Return the [x, y] coordinate for the center point of the cell that contains the specified text.  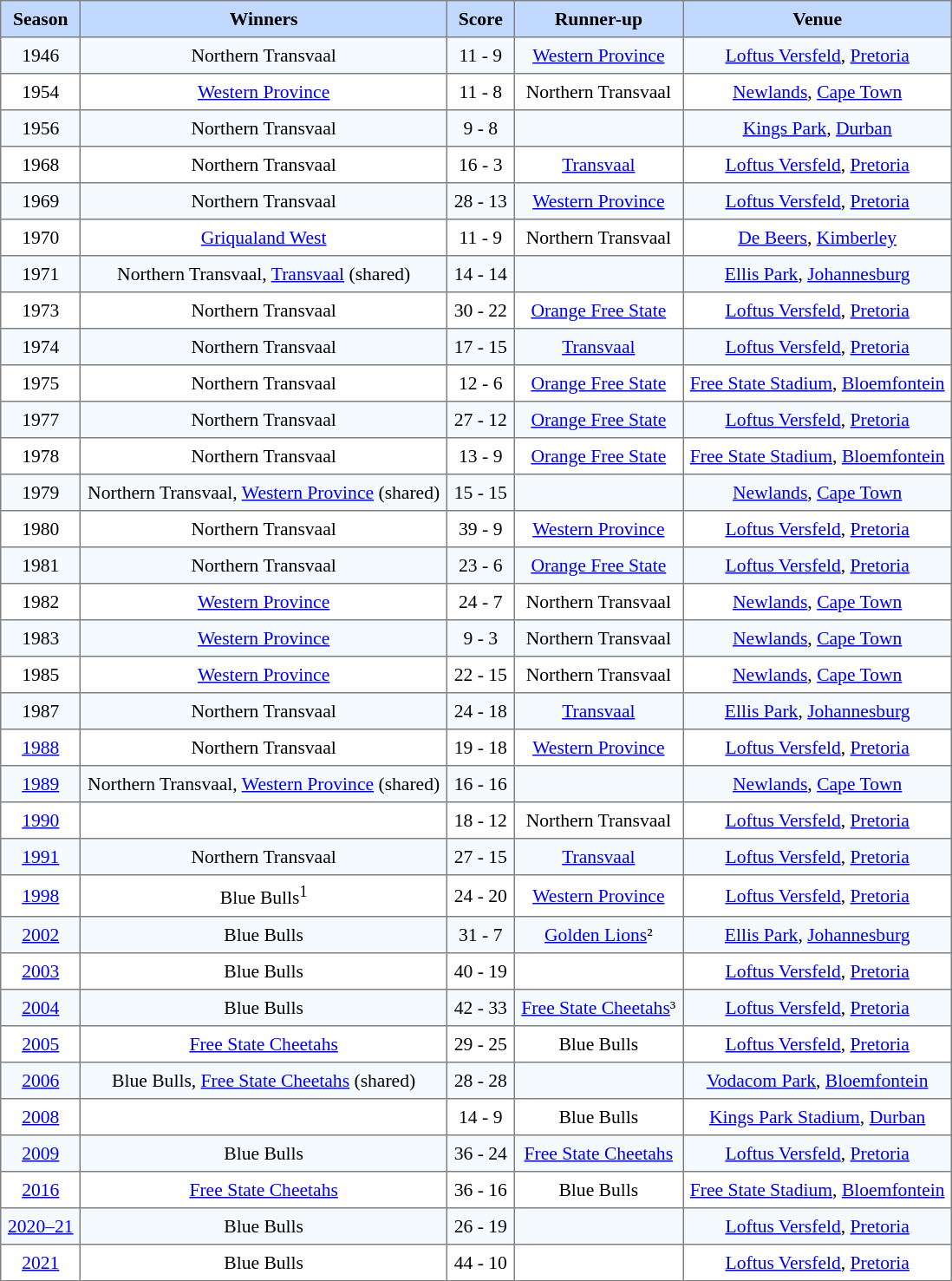
Season [41, 19]
1977 [41, 420]
Griqualand West [264, 238]
2009 [41, 1153]
1991 [41, 857]
Runner-up [598, 19]
2002 [41, 934]
36 - 16 [480, 1189]
1956 [41, 128]
1954 [41, 92]
Winners [264, 19]
9 - 8 [480, 128]
16 - 3 [480, 165]
14 - 14 [480, 274]
Venue [818, 19]
27 - 15 [480, 857]
De Beers, Kimberley [818, 238]
23 - 6 [480, 565]
28 - 13 [480, 201]
1979 [41, 493]
30 - 22 [480, 310]
1988 [41, 748]
13 - 9 [480, 456]
39 - 9 [480, 529]
2008 [41, 1116]
17 - 15 [480, 347]
14 - 9 [480, 1116]
24 - 7 [480, 602]
2020–21 [41, 1225]
36 - 24 [480, 1153]
2016 [41, 1189]
Kings Park Stadium, Durban [818, 1116]
18 - 12 [480, 820]
16 - 16 [480, 784]
9 - 3 [480, 638]
1987 [41, 711]
Score [480, 19]
1946 [41, 56]
Blue Bulls1 [264, 896]
Vodacom Park, Bloemfontein [818, 1080]
Blue Bulls, Free State Cheetahs (shared) [264, 1080]
2006 [41, 1080]
24 - 20 [480, 896]
1974 [41, 347]
2005 [41, 1043]
Golden Lions² [598, 934]
1975 [41, 383]
1980 [41, 529]
15 - 15 [480, 493]
1973 [41, 310]
Northern Transvaal, Transvaal (shared) [264, 274]
28 - 28 [480, 1080]
12 - 6 [480, 383]
19 - 18 [480, 748]
2021 [41, 1262]
22 - 15 [480, 675]
27 - 12 [480, 420]
Free State Cheetahs³ [598, 1007]
42 - 33 [480, 1007]
29 - 25 [480, 1043]
1989 [41, 784]
2004 [41, 1007]
1998 [41, 896]
1985 [41, 675]
2003 [41, 971]
1990 [41, 820]
1969 [41, 201]
40 - 19 [480, 971]
1983 [41, 638]
1968 [41, 165]
1982 [41, 602]
44 - 10 [480, 1262]
1971 [41, 274]
1981 [41, 565]
26 - 19 [480, 1225]
11 - 8 [480, 92]
1970 [41, 238]
31 - 7 [480, 934]
24 - 18 [480, 711]
Kings Park, Durban [818, 128]
1978 [41, 456]
